Detect which cell encompasses the target text, then output its (X, Y) center coordinate. 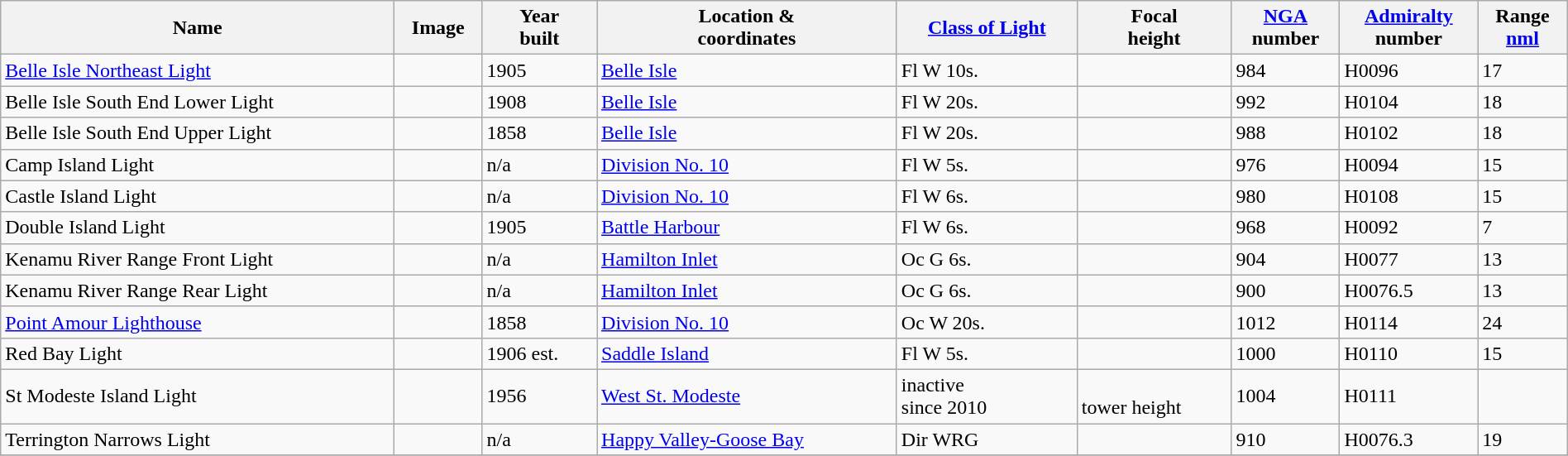
Kenamu River Range Front Light (198, 259)
Name (198, 28)
H0077 (1409, 259)
Class of Light (987, 28)
992 (1285, 102)
Happy Valley-Goose Bay (748, 439)
17 (1523, 70)
H0094 (1409, 165)
900 (1285, 290)
1004 (1285, 396)
1908 (539, 102)
Belle Isle South End Upper Light (198, 133)
H0114 (1409, 322)
tower height (1154, 396)
H0076.3 (1409, 439)
988 (1285, 133)
Kenamu River Range Rear Light (198, 290)
Terrington Narrows Light (198, 439)
inactivesince 2010 (987, 396)
NGAnumber (1285, 28)
1956 (539, 396)
H0076.5 (1409, 290)
904 (1285, 259)
980 (1285, 196)
Castle Island Light (198, 196)
Battle Harbour (748, 228)
968 (1285, 228)
Double Island Light (198, 228)
19 (1523, 439)
H0111 (1409, 396)
910 (1285, 439)
Belle Isle South End Lower Light (198, 102)
H0108 (1409, 196)
1012 (1285, 322)
Dir WRG (987, 439)
Point Amour Lighthouse (198, 322)
Oc W 20s. (987, 322)
Yearbuilt (539, 28)
H0102 (1409, 133)
H0096 (1409, 70)
Image (438, 28)
Focalheight (1154, 28)
984 (1285, 70)
Saddle Island (748, 353)
Belle Isle Northeast Light (198, 70)
1000 (1285, 353)
H0104 (1409, 102)
Location & coordinates (748, 28)
24 (1523, 322)
7 (1523, 228)
St Modeste Island Light (198, 396)
Camp Island Light (198, 165)
H0110 (1409, 353)
Admiraltynumber (1409, 28)
Rangenml (1523, 28)
Fl W 10s. (987, 70)
976 (1285, 165)
Red Bay Light (198, 353)
H0092 (1409, 228)
1906 est. (539, 353)
West St. Modeste (748, 396)
